Scan for the cell matching the given text and deliver its [x, y] coordinate at center. 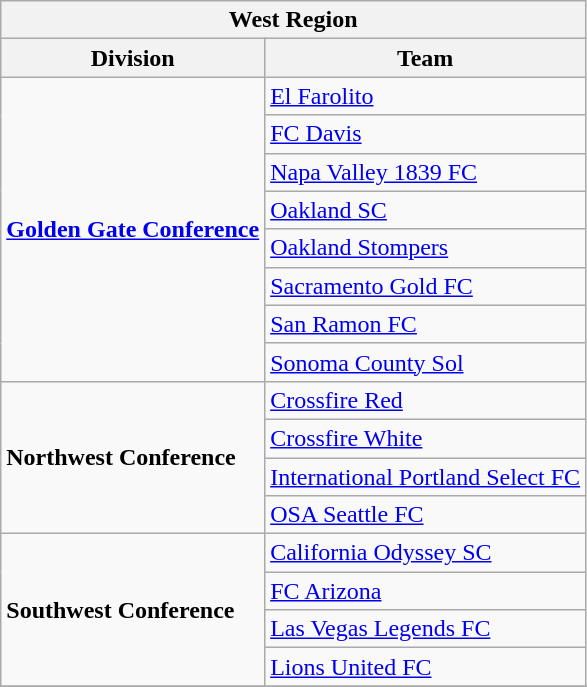
Golden Gate Conference [133, 229]
Crossfire Red [426, 400]
Team [426, 58]
El Farolito [426, 96]
Crossfire White [426, 438]
Northwest Conference [133, 457]
International Portland Select FC [426, 477]
Oakland SC [426, 210]
West Region [294, 20]
Sonoma County Sol [426, 362]
San Ramon FC [426, 324]
OSA Seattle FC [426, 515]
Southwest Conference [133, 610]
FC Arizona [426, 591]
California Odyssey SC [426, 553]
Sacramento Gold FC [426, 286]
Las Vegas Legends FC [426, 629]
FC Davis [426, 134]
Division [133, 58]
Oakland Stompers [426, 248]
Napa Valley 1839 FC [426, 172]
Lions United FC [426, 667]
